Determine the (X, Y) coordinate at the center of the cell enclosing the given text.  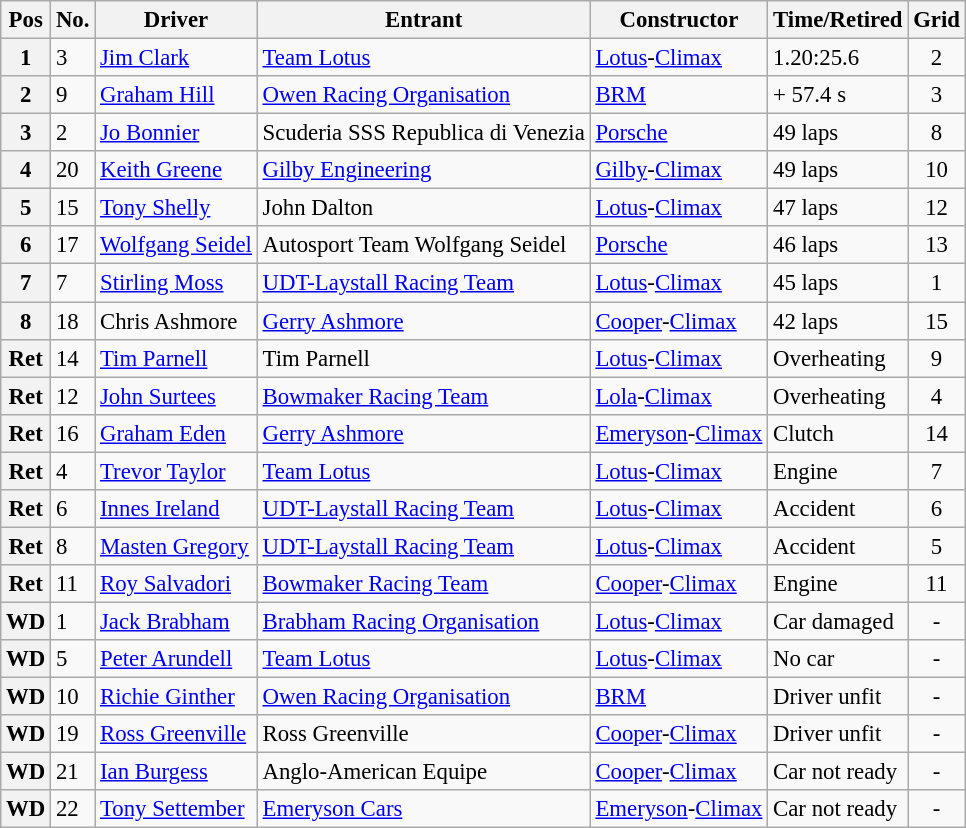
No car (838, 659)
Trevor Taylor (176, 471)
1.20:25.6 (838, 58)
Graham Eden (176, 433)
17 (73, 245)
John Surtees (176, 396)
Grid (936, 20)
Clutch (838, 433)
Innes Ireland (176, 509)
47 laps (838, 208)
Chris Ashmore (176, 321)
Entrant (424, 20)
Stirling Moss (176, 283)
Peter Arundell (176, 659)
Gilby-Climax (679, 170)
No. (73, 20)
13 (936, 245)
Graham Hill (176, 95)
Autosport Team Wolfgang Seidel (424, 245)
Jo Bonnier (176, 133)
Wolfgang Seidel (176, 245)
Ian Burgess (176, 772)
Jim Clark (176, 58)
Constructor (679, 20)
Driver (176, 20)
Gilby Engineering (424, 170)
Emeryson Cars (424, 809)
Time/Retired (838, 20)
Tony Shelly (176, 208)
Car damaged (838, 621)
Pos (26, 20)
Lola-Climax (679, 396)
16 (73, 433)
45 laps (838, 283)
John Dalton (424, 208)
46 laps (838, 245)
Masten Gregory (176, 546)
Brabham Racing Organisation (424, 621)
19 (73, 734)
Roy Salvadori (176, 584)
22 (73, 809)
Jack Brabham (176, 621)
Richie Ginther (176, 697)
20 (73, 170)
+ 57.4 s (838, 95)
18 (73, 321)
Tony Settember (176, 809)
Keith Greene (176, 170)
Anglo-American Equipe (424, 772)
42 laps (838, 321)
21 (73, 772)
Scuderia SSS Republica di Venezia (424, 133)
